Capture the cell that displays the provided text and extract its (X, Y) central coordinate. 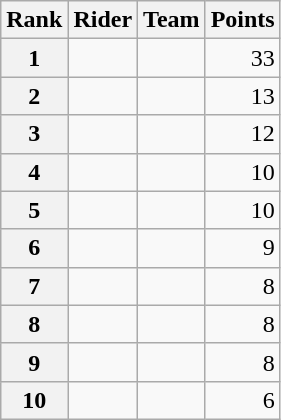
12 (242, 134)
Team (172, 20)
Points (242, 20)
3 (34, 134)
13 (242, 96)
7 (34, 286)
5 (34, 210)
2 (34, 96)
Rider (103, 20)
1 (34, 58)
Rank (34, 20)
33 (242, 58)
4 (34, 172)
